Identify which cell holds the provided text, then report its [X, Y] central coordinate. 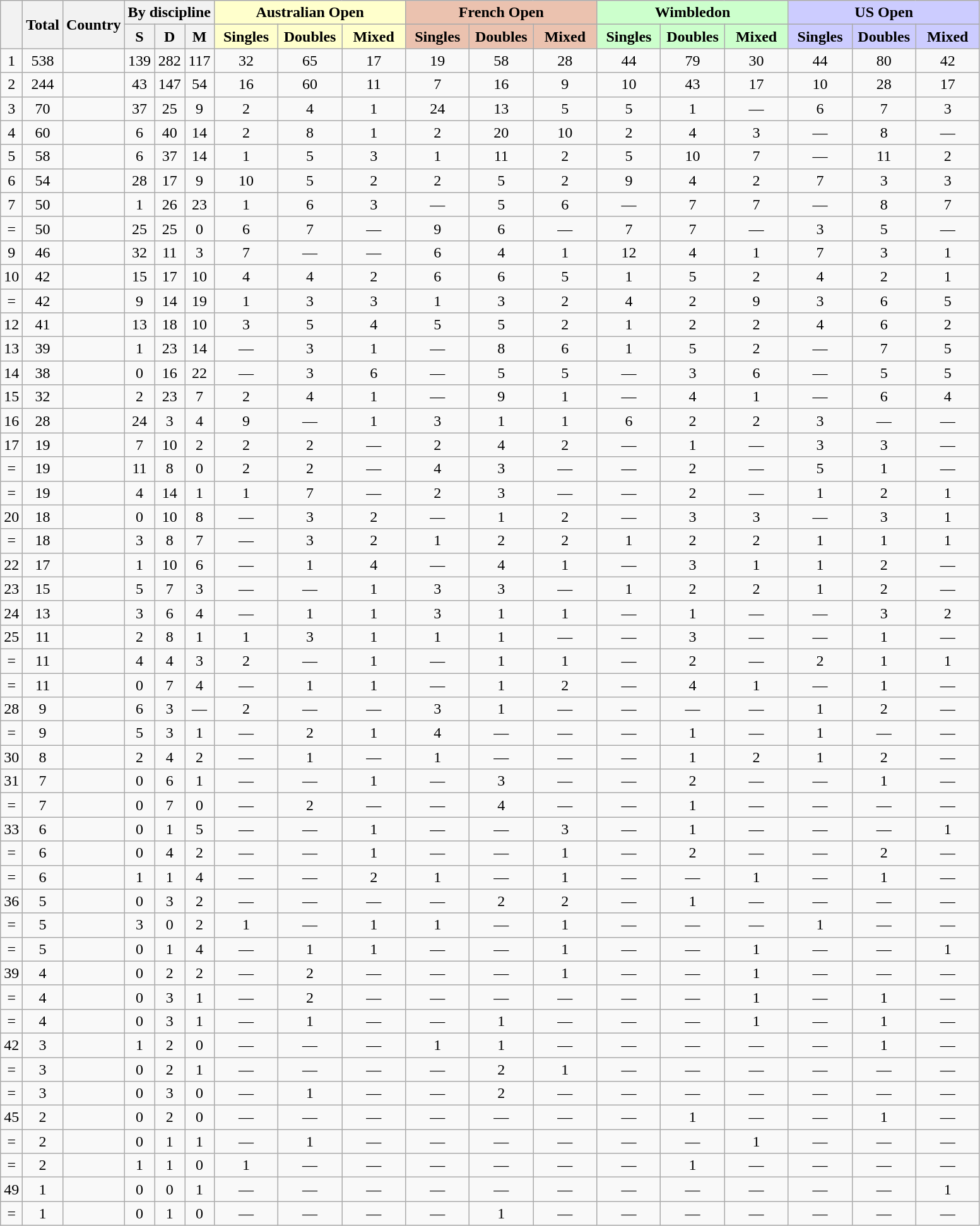
117 [199, 61]
By discipline [169, 13]
139 [139, 61]
36 [11, 901]
Country [93, 25]
41 [43, 325]
40 [170, 133]
M [199, 37]
26 [170, 204]
French Open [501, 13]
79 [693, 61]
S [139, 37]
538 [43, 61]
46 [43, 252]
US Open [883, 13]
Wimbledon [693, 13]
38 [43, 373]
D [170, 37]
244 [43, 85]
31 [11, 781]
147 [170, 85]
80 [883, 61]
70 [43, 109]
Australian Open [310, 13]
45 [11, 1117]
49 [11, 1189]
282 [170, 61]
Total [43, 25]
65 [310, 61]
33 [11, 829]
